Determine the [x, y] coordinate at the center of the cell enclosing the given text.  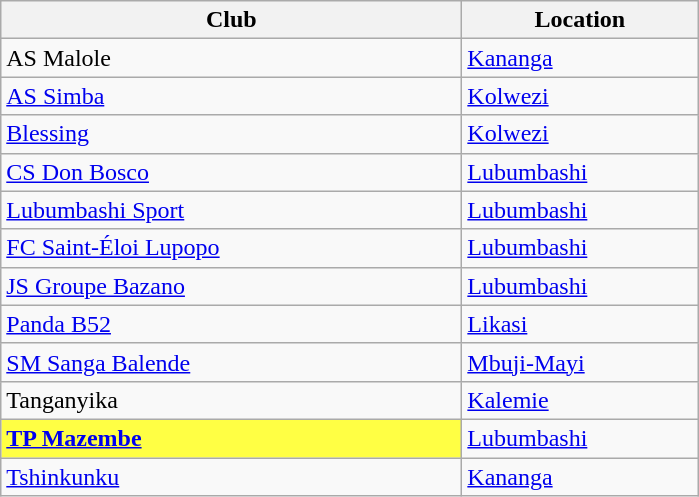
Likasi [580, 324]
Location [580, 20]
Tanganyika [232, 400]
Tshinkunku [232, 477]
AS Malole [232, 58]
Kalemie [580, 400]
AS Simba [232, 96]
CS Don Bosco [232, 172]
FC Saint-Éloi Lupopo [232, 248]
TP Mazembe [232, 438]
Mbuji-Mayi [580, 362]
Panda B52 [232, 324]
Club [232, 20]
Blessing [232, 134]
Lubumbashi Sport [232, 210]
SM Sanga Balende [232, 362]
JS Groupe Bazano [232, 286]
